Provide the (x, y) coordinate of the cell's center where the given text is located.  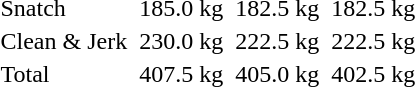
230.0 kg (182, 41)
222.5 kg (278, 41)
